Detect which cell encompasses the target text, then output its (X, Y) center coordinate. 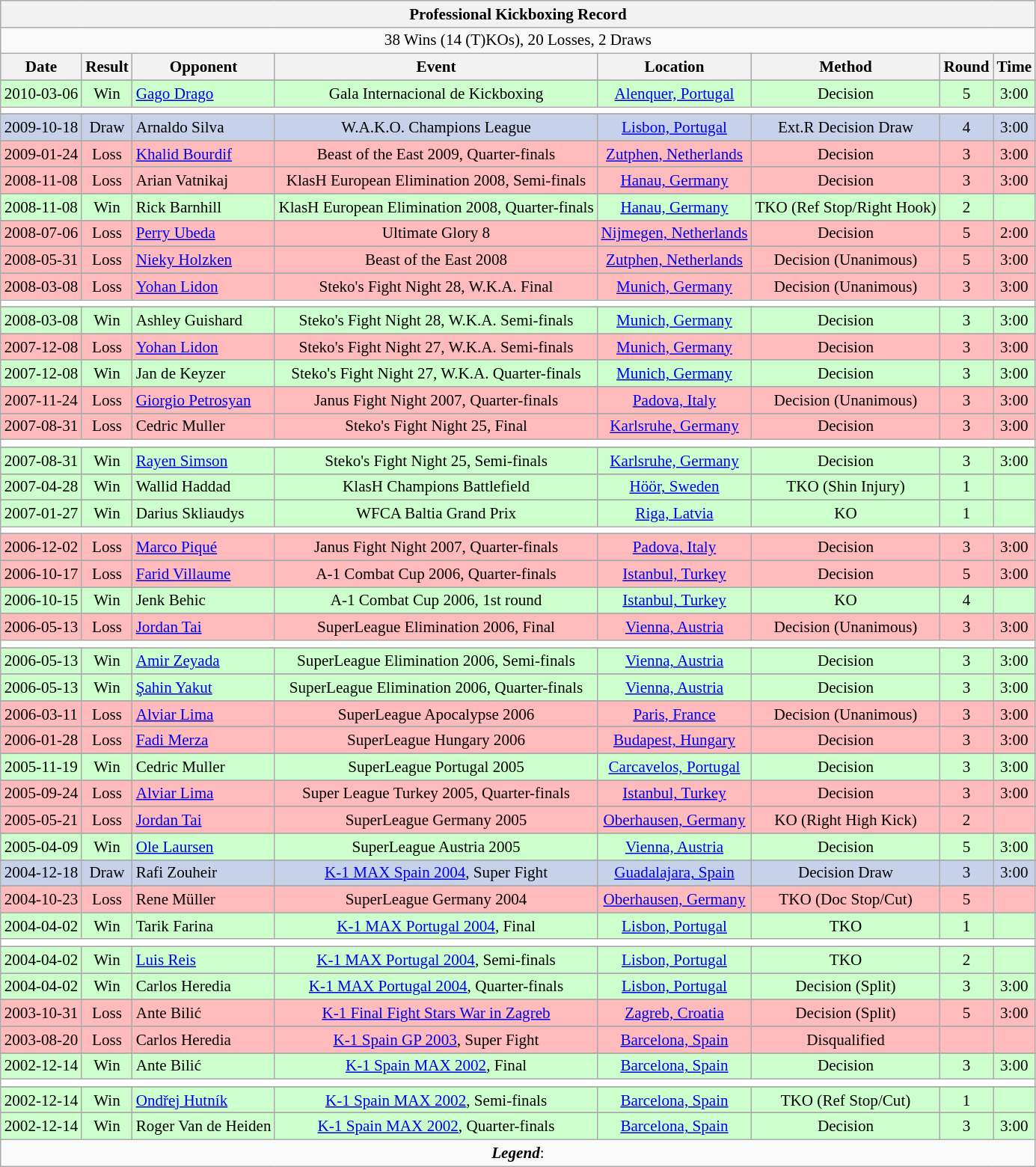
K-1 MAX Portugal 2004, Final (435, 926)
Tarik Farina (203, 926)
Nijmegen, Netherlands (675, 233)
Disqualified (845, 1040)
SuperLeague Portugal 2005 (435, 766)
Perry Ubeda (203, 233)
Giorgio Petrosyan (203, 399)
SuperLeague Apocalypse 2006 (435, 714)
Riga, Latvia (675, 513)
Rene Müller (203, 899)
2004-12-18 (41, 872)
2006-03-11 (41, 714)
Ultimate Glory 8 (435, 233)
Khalid Bourdif (203, 154)
Roger Van de Heiden (203, 1127)
Luis Reis (203, 959)
TKO (Ref Stop/Right Hook) (845, 206)
Steko's Fight Night 25, Semi-finals (435, 461)
2003-08-20 (41, 1040)
Rafi Zouheir (203, 872)
2006-10-15 (41, 600)
KlasH Champions Battlefield (435, 486)
Farid Villaume (203, 573)
SuperLeague Germany 2005 (435, 820)
K-1 MAX Portugal 2004, Semi-finals (435, 959)
Ashley Guishard (203, 320)
2009-10-18 (41, 127)
TKO (Doc Stop/Cut) (845, 899)
TKO (Shin Injury) (845, 486)
2007-11-24 (41, 399)
W.A.K.O. Champions League (435, 127)
2008-07-06 (41, 233)
Ole Laursen (203, 847)
Time (1014, 67)
Steko's Fight Night 27, W.K.A. Quarter-finals (435, 373)
Höör, Sweden (675, 486)
Date (41, 67)
Round (966, 67)
Gago Drago (203, 93)
Gala Internacional de Kickboxing (435, 93)
2009-01-24 (41, 154)
Ondřej Hutník (203, 1100)
Jan de Keyzer (203, 373)
K-1 Spain MAX 2002, Final (435, 1065)
Arian Vatnikaj (203, 180)
Guadalajara, Spain (675, 872)
Steko's Fight Night 28, W.K.A. Final (435, 286)
Event (435, 67)
Decision Draw (845, 872)
WFCA Baltia Grand Prix (435, 513)
Method (845, 67)
2007-01-27 (41, 513)
Opponent (203, 67)
Rayen Simson (203, 461)
KO (Right High Kick) (845, 820)
Result (106, 67)
Marco Piqué (203, 548)
Beast of the East 2009, Quarter-finals (435, 154)
SuperLeague Austria 2005 (435, 847)
Alenquer, Portugal (675, 93)
Darius Skliaudys (203, 513)
SuperLeague Germany 2004 (435, 899)
2005-09-24 (41, 793)
Amir Zeyada (203, 661)
2006-12-02 (41, 548)
Super League Turkey 2005, Quarter-finals (435, 793)
Fadi Merza (203, 741)
Nieky Holzken (203, 260)
2005-04-09 (41, 847)
Steko's Fight Night 25, Final (435, 426)
Professional Kickboxing Record (518, 13)
SuperLeague Hungary 2006 (435, 741)
A-1 Combat Cup 2006, Quarter-finals (435, 573)
2003-10-31 (41, 1013)
38 Wins (14 (T)KOs), 20 Losses, 2 Draws (518, 40)
2006-01-28 (41, 741)
Zagreb, Croatia (675, 1013)
Paris, France (675, 714)
K-1 Spain MAX 2002, Quarter-finals (435, 1127)
2007-04-28 (41, 486)
Şahin Yakut (203, 687)
SuperLeague Elimination 2006, Final (435, 627)
SuperLeague Elimination 2006, Quarter-finals (435, 687)
Rick Barnhill (203, 206)
Legend: (518, 1152)
Steko's Fight Night 28, W.K.A. Semi-finals (435, 320)
2010-03-06 (41, 93)
K-1 MAX Portugal 2004, Quarter-finals (435, 986)
Beast of the East 2008 (435, 260)
Ext.R Decision Draw (845, 127)
K-1 MAX Spain 2004, Super Fight (435, 872)
2005-05-21 (41, 820)
TKO (Ref Stop/Cut) (845, 1100)
KlasH European Elimination 2008, Semi-finals (435, 180)
2005-11-19 (41, 766)
Carcavelos, Portugal (675, 766)
Arnaldo Silva (203, 127)
K-1 Final Fight Stars War in Zagreb (435, 1013)
Budapest, Hungary (675, 741)
Steko's Fight Night 27, W.K.A. Semi-finals (435, 347)
2006-10-17 (41, 573)
Location (675, 67)
2:00 (1014, 233)
K-1 Spain GP 2003, Super Fight (435, 1040)
A-1 Combat Cup 2006, 1st round (435, 600)
Wallid Haddad (203, 486)
K-1 Spain MAX 2002, Semi-finals (435, 1100)
2004-10-23 (41, 899)
SuperLeague Elimination 2006, Semi-finals (435, 661)
Jenk Behic (203, 600)
KlasH European Elimination 2008, Quarter-finals (435, 206)
2008-05-31 (41, 260)
